Provide the [x, y] coordinate of the cell's center where the given text is located.  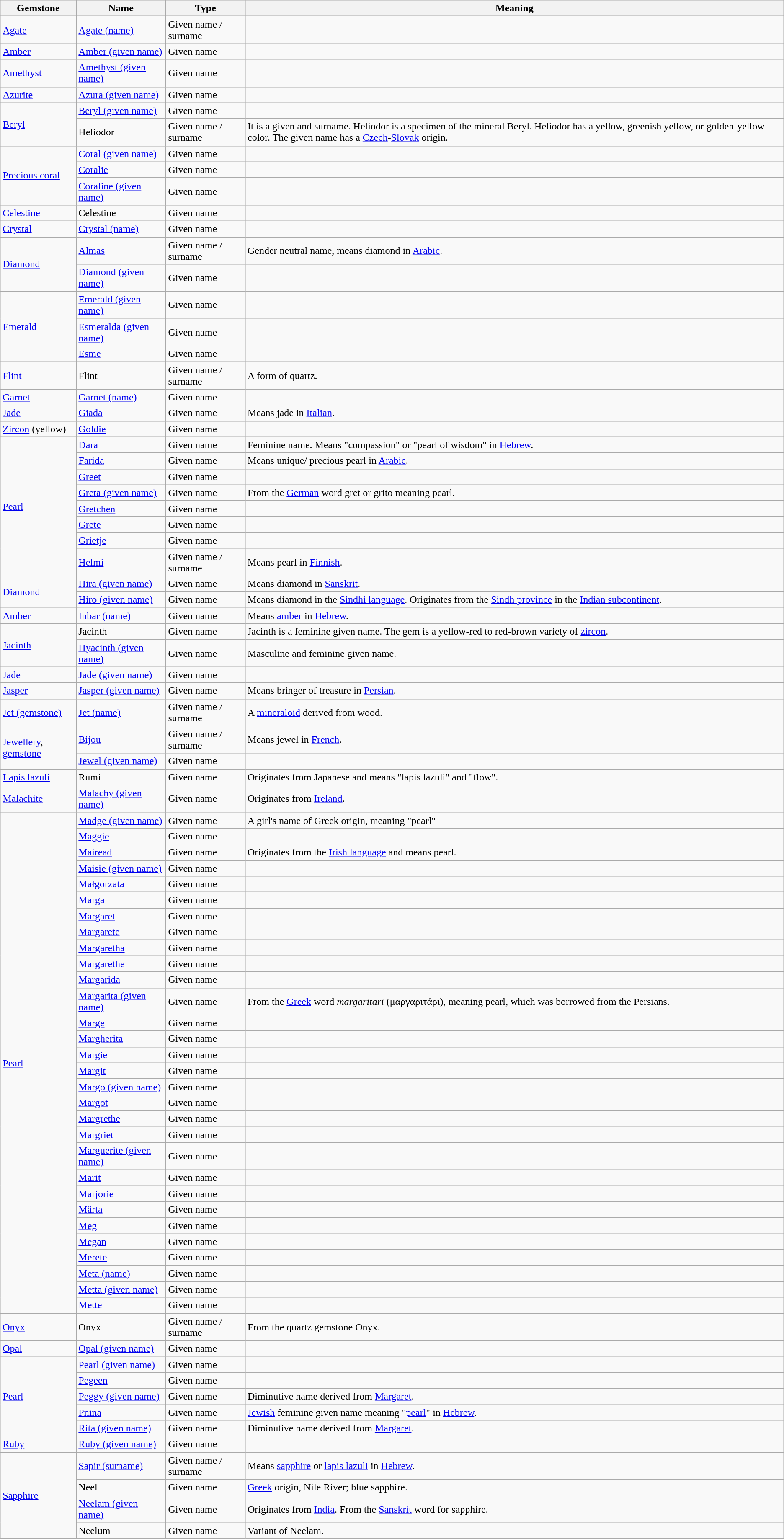
Means diamond in the Sindhi language. Originates from the Sindh province in the Indian subcontinent. [514, 600]
Heliodor [121, 132]
Coraline (given name) [121, 191]
Agate (name) [121, 30]
Amethyst (given name) [121, 73]
Sapphire [39, 1495]
Greek origin, Nile River; blue sapphire. [514, 1487]
Type [206, 8]
Gender neutral name, means diamond in Arabic. [514, 250]
Azura (given name) [121, 95]
Means diamond in Sanskrit. [514, 584]
Rumi [121, 777]
Margit [121, 1071]
Precious coral [39, 175]
Jasper [39, 691]
Means amber in Hebrew. [514, 616]
Greet [121, 477]
Marga [121, 900]
Margriet [121, 1135]
Peggy (given name) [121, 1396]
Coral (given name) [121, 154]
Name [121, 8]
Inbar (name) [121, 616]
Esmeralda (given name) [121, 333]
Pegeen [121, 1380]
Goldie [121, 429]
Jade (given name) [121, 675]
Jewish feminine given name meaning "pearl" in Hebrew. [514, 1412]
Margrethe [121, 1118]
Means bringer of treasure in Persian. [514, 691]
Sapir (surname) [121, 1466]
Crystal [39, 229]
Azurite [39, 95]
Margarida [121, 980]
From the German word gret or grito meaning pearl. [514, 493]
Neelum [121, 1531]
Margie [121, 1055]
Amber (given name) [121, 52]
Malachite [39, 798]
Mairead [121, 852]
Märta [121, 1210]
Jasper (given name) [121, 691]
Metta (given name) [121, 1289]
Originates from India. From the Sanskrit word for sapphire. [514, 1509]
Margaretha [121, 948]
Małgorzata [121, 884]
Almas [121, 250]
Opal (given name) [121, 1348]
Emerald [39, 327]
Opal [39, 1348]
Crystal (name) [121, 229]
Originates from the Irish language and means pearl. [514, 852]
Means jade in Italian. [514, 413]
Grietje [121, 540]
Masculine and feminine given name. [514, 653]
Rita (given name) [121, 1428]
Emerald (given name) [121, 305]
Jet (gemstone) [39, 712]
Bijou [121, 740]
Ruby (given name) [121, 1444]
Diamond (given name) [121, 278]
Marjorie [121, 1194]
Margarita (given name) [121, 1001]
Neelam (given name) [121, 1509]
Meta (name) [121, 1273]
Merete [121, 1258]
Mette [121, 1305]
From the Greek word margaritari (μαργαριτάρι), meaning pearl, which was borrowed from the Persians. [514, 1001]
Marguerite (given name) [121, 1156]
Farida [121, 461]
Means sapphire or lapis lazuli in Hebrew. [514, 1466]
Variant of Neelam. [514, 1531]
Beryl (given name) [121, 111]
Gemstone [39, 8]
Gretchen [121, 509]
A form of quartz. [514, 375]
Margo (given name) [121, 1087]
Hyacinth (given name) [121, 653]
Dara [121, 445]
Means unique/ precious pearl in Arabic. [514, 461]
Jewellery, gemstone [39, 747]
Feminine name. Means "compassion" or "pearl of wisdom" in Hebrew. [514, 445]
Coralie [121, 170]
Originates from Japanese and means "lapis lazuli" and "flow". [514, 777]
Pearl (given name) [121, 1364]
Neel [121, 1487]
Esme [121, 354]
Garnet [39, 397]
Zircon (yellow) [39, 429]
Meg [121, 1226]
Jet (name) [121, 712]
Pnina [121, 1412]
Marge [121, 1023]
Originates from Ireland. [514, 798]
Beryl [39, 124]
Marit [121, 1178]
Margarethe [121, 964]
Maggie [121, 836]
Agate [39, 30]
Malachy (given name) [121, 798]
Amethyst [39, 73]
Hira (given name) [121, 584]
Means pearl in Finnish. [514, 562]
Ruby [39, 1444]
Meaning [514, 8]
Greta (given name) [121, 493]
Grete [121, 524]
Jewel (given name) [121, 761]
Garnet (name) [121, 397]
A mineraloid derived from wood. [514, 712]
Megan [121, 1242]
Margaret [121, 916]
A girl's name of Greek origin, meaning "pearl" [514, 820]
From the quartz gemstone Onyx. [514, 1327]
Giada [121, 413]
Means jewel in French. [514, 740]
Jacinth is a feminine given name. The gem is a yellow-red to red-brown variety of zircon. [514, 632]
Hiro (given name) [121, 600]
Maisie (given name) [121, 868]
Margherita [121, 1039]
Helmi [121, 562]
Lapis lazuli [39, 777]
Madge (given name) [121, 820]
Margot [121, 1103]
Margarete [121, 932]
